Return the [x, y] coordinate for the center point of the cell that contains the specified text.  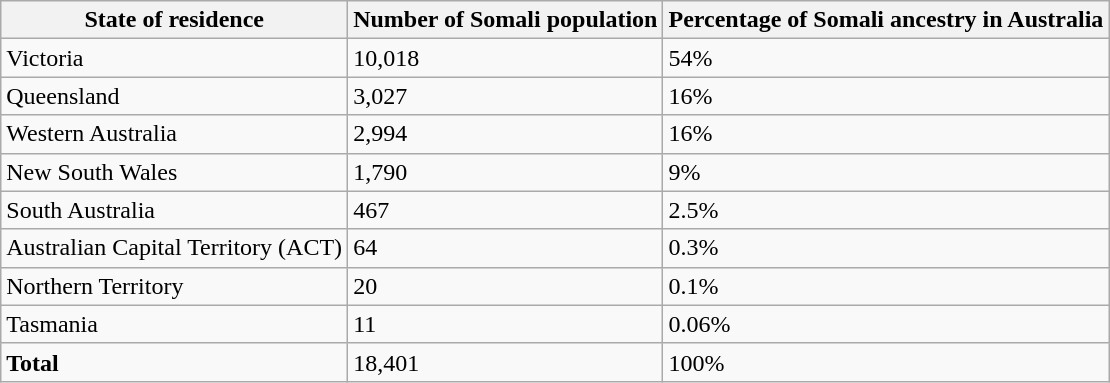
64 [506, 248]
3,027 [506, 96]
10,018 [506, 58]
18,401 [506, 362]
2.5% [886, 210]
0.06% [886, 324]
Australian Capital Territory (ACT) [174, 248]
467 [506, 210]
20 [506, 286]
Queensland [174, 96]
Victoria [174, 58]
11 [506, 324]
Percentage of Somali ancestry in Australia [886, 20]
Northern Territory [174, 286]
54% [886, 58]
Total [174, 362]
0.3% [886, 248]
2,994 [506, 134]
New South Wales [174, 172]
Western Australia [174, 134]
Number of Somali population [506, 20]
Tasmania [174, 324]
9% [886, 172]
0.1% [886, 286]
South Australia [174, 210]
1,790 [506, 172]
100% [886, 362]
State of residence [174, 20]
